Determine the [X, Y] coordinate at the center of the cell enclosing the given text.  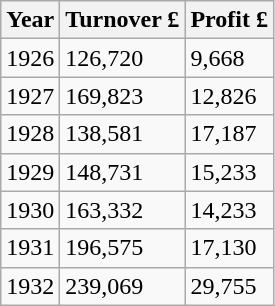
196,575 [122, 248]
Turnover £ [122, 20]
239,069 [122, 286]
15,233 [230, 172]
1932 [30, 286]
Profit £ [230, 20]
148,731 [122, 172]
138,581 [122, 134]
9,668 [230, 58]
29,755 [230, 286]
1927 [30, 96]
126,720 [122, 58]
169,823 [122, 96]
Year [30, 20]
17,187 [230, 134]
1930 [30, 210]
12,826 [230, 96]
1928 [30, 134]
17,130 [230, 248]
1926 [30, 58]
163,332 [122, 210]
1931 [30, 248]
1929 [30, 172]
14,233 [230, 210]
